Detect which cell encompasses the target text, then output its (x, y) center coordinate. 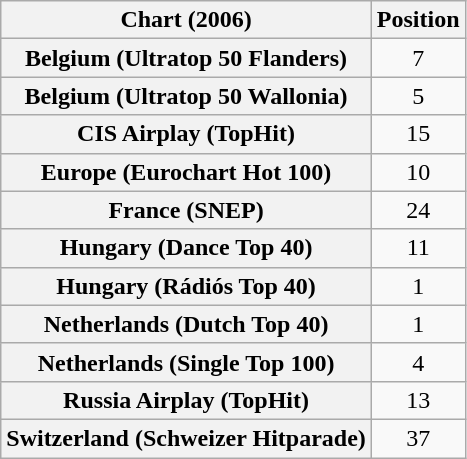
CIS Airplay (TopHit) (186, 134)
France (SNEP) (186, 210)
4 (418, 362)
Switzerland (Schweizer Hitparade) (186, 438)
Chart (2006) (186, 20)
13 (418, 400)
Position (418, 20)
5 (418, 96)
Hungary (Rádiós Top 40) (186, 286)
37 (418, 438)
Netherlands (Single Top 100) (186, 362)
Hungary (Dance Top 40) (186, 248)
7 (418, 58)
15 (418, 134)
Netherlands (Dutch Top 40) (186, 324)
11 (418, 248)
10 (418, 172)
Belgium (Ultratop 50 Flanders) (186, 58)
Europe (Eurochart Hot 100) (186, 172)
24 (418, 210)
Russia Airplay (TopHit) (186, 400)
Belgium (Ultratop 50 Wallonia) (186, 96)
